Provide the [x, y] coordinate of the cell's center where the given text is located.  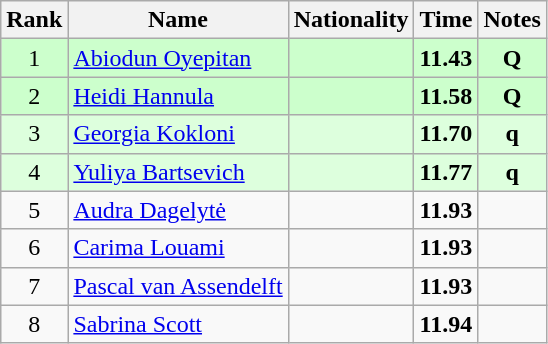
Heidi Hannula [178, 96]
Yuliya Bartsevich [178, 172]
Abiodun Oyepitan [178, 58]
8 [34, 324]
5 [34, 210]
Nationality [351, 20]
Time [446, 20]
Notes [512, 20]
Georgia Kokloni [178, 134]
Carima Louami [178, 248]
3 [34, 134]
1 [34, 58]
6 [34, 248]
Pascal van Assendelft [178, 286]
2 [34, 96]
7 [34, 286]
11.58 [446, 96]
4 [34, 172]
11.94 [446, 324]
11.43 [446, 58]
Sabrina Scott [178, 324]
Audra Dagelytė [178, 210]
Name [178, 20]
11.70 [446, 134]
Rank [34, 20]
11.77 [446, 172]
